Provide the (X, Y) coordinate of the cell's center where the given text is located.  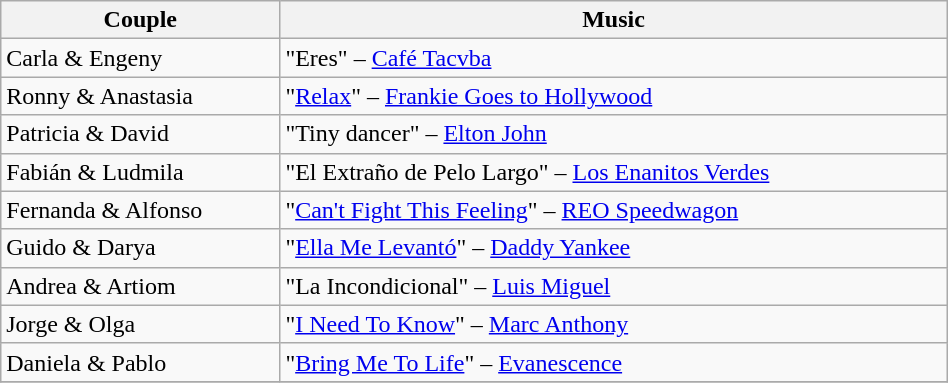
Fernanda & Alfonso (140, 210)
"Bring Me To Life" – Evanescence (614, 362)
"Can't Fight This Feeling" – REO Speedwagon (614, 210)
"Tiny dancer" – Elton John (614, 134)
"Relax" – Frankie Goes to Hollywood (614, 96)
Fabián & Ludmila (140, 172)
Couple (140, 20)
"El Extraño de Pelo Largo" – Los Enanitos Verdes (614, 172)
Patricia & David (140, 134)
"Eres" – Café Tacvba (614, 58)
"La Incondicional" – Luis Miguel (614, 286)
Music (614, 20)
"Ella Me Levantó" – Daddy Yankee (614, 248)
Carla & Engeny (140, 58)
Daniela & Pablo (140, 362)
Andrea & Artiom (140, 286)
Guido & Darya (140, 248)
"I Need To Know" – Marc Anthony (614, 324)
Jorge & Olga (140, 324)
Ronny & Anastasia (140, 96)
